Output the [x, y] coordinate of the center of the cell containing the given text.  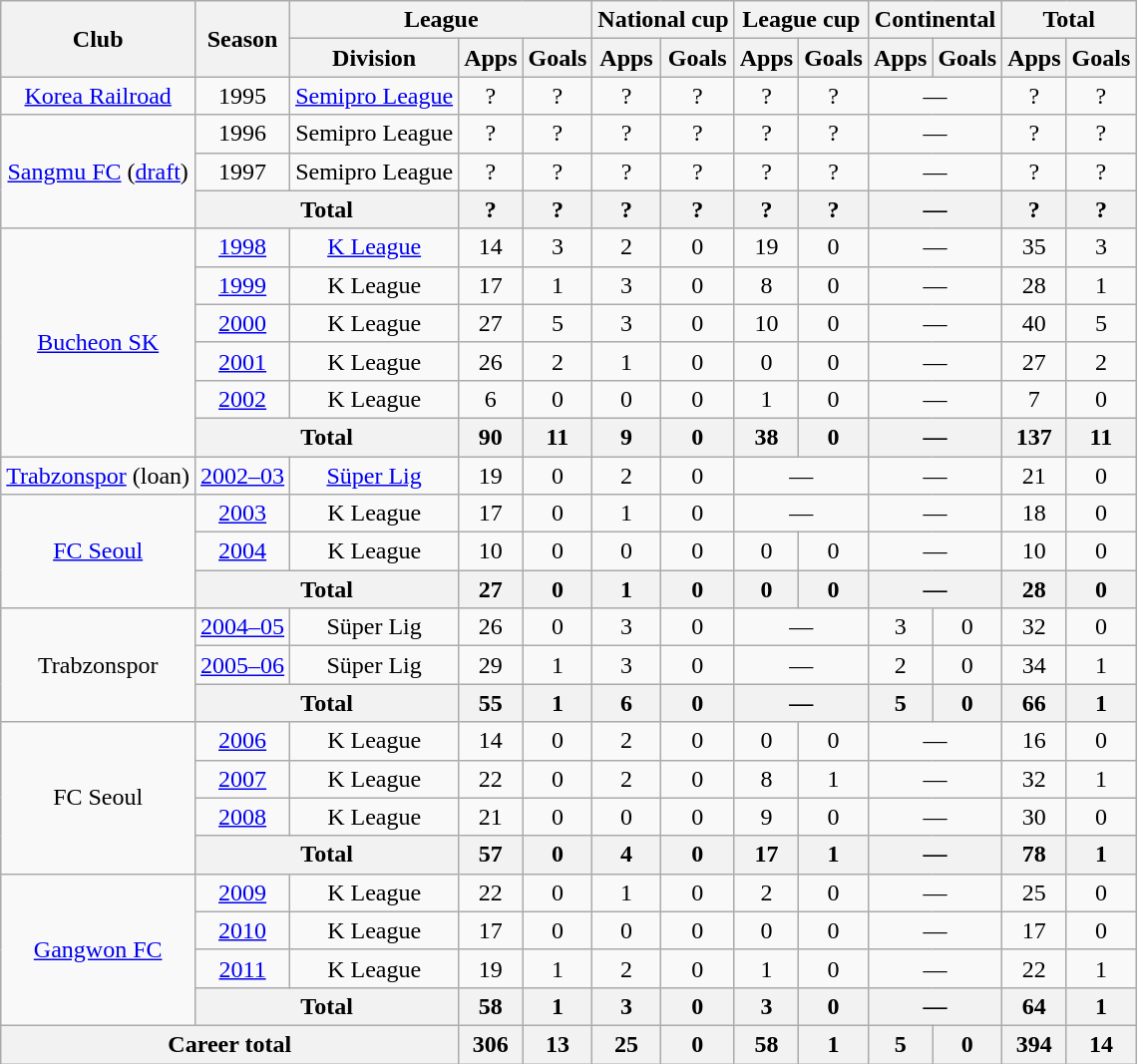
57 [491, 855]
Club [98, 39]
Division [375, 58]
National cup [663, 20]
78 [1034, 855]
18 [1034, 514]
2004 [243, 551]
2002–03 [243, 476]
2007 [243, 779]
2009 [243, 892]
16 [1034, 741]
2000 [243, 323]
1995 [243, 96]
Sangmu FC (draft) [98, 172]
Trabzonspor (loan) [98, 476]
1997 [243, 172]
2002 [243, 399]
League cup [801, 20]
55 [491, 703]
30 [1034, 817]
2006 [243, 741]
2010 [243, 930]
40 [1034, 323]
394 [1034, 1044]
Continental [935, 20]
1998 [243, 247]
Career total [229, 1044]
2001 [243, 361]
Korea Railroad [98, 96]
7 [1034, 399]
2008 [243, 817]
2003 [243, 514]
2011 [243, 968]
2004–05 [243, 627]
137 [1034, 437]
29 [491, 665]
64 [1034, 1006]
4 [626, 855]
38 [766, 437]
2005–06 [243, 665]
1999 [243, 285]
13 [558, 1044]
34 [1034, 665]
League [441, 20]
1996 [243, 134]
35 [1034, 247]
Bucheon SK [98, 342]
306 [491, 1044]
Trabzonspor [98, 665]
Gangwon FC [98, 949]
Season [243, 39]
66 [1034, 703]
90 [491, 437]
